Search for the cell housing the specified text and yield its [X, Y] center coordinate. 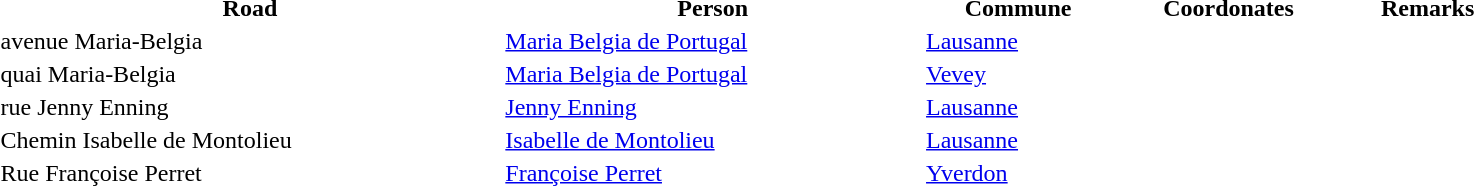
Jenny Enning [713, 107]
Vevey [1018, 74]
Isabelle de Montolieu [713, 140]
